Provide the (x, y) coordinate of the cell's center where the given text is located.  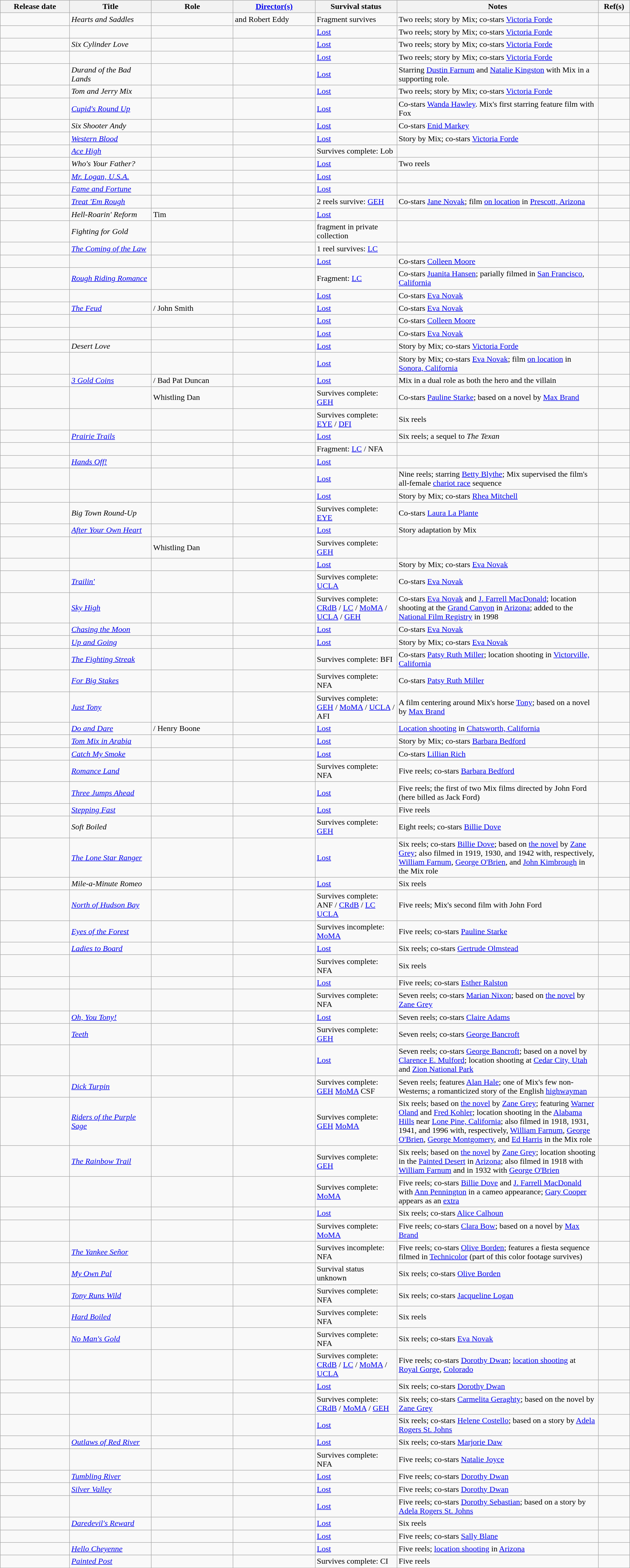
Eyes of the Forest (110, 931)
Three Jumps Ahead (110, 792)
Western Blood (110, 138)
Survives complete: EYE (356, 513)
Desert Love (110, 346)
Story adaptation by Mix (497, 530)
Five reels; co-stars Olive Borden; features a fiesta sequence filmed in Technicolor (part of this color footage survives) (497, 1252)
Six reels; co-stars Carmelita Geraghty; based on the novel by Zane Grey (497, 1403)
Who's Your Father? (110, 164)
Sky High (110, 608)
Seven reels; co-stars Marian Nixon; based on the novel by Zane Grey (497, 1000)
Story by Mix; co-stars Eva Novak; film on location in Sonora, California (497, 363)
Six reels; co-stars Jacqueline Logan (497, 1295)
Ace High (110, 151)
Six Cylinder Love (110, 45)
Survives complete: CRdB / MoMA / GEH (356, 1403)
Tumbling River (110, 1477)
Teeth (110, 1034)
Hard Boiled (110, 1317)
Rough Riding Romance (110, 279)
Six reels; co-stars Olive Borden (497, 1274)
Stepping Fast (110, 810)
Location shooting in Chatsworth, California (497, 729)
2 reels survive: GEH (356, 202)
Prairie Trails (110, 436)
Painted Post (110, 1561)
Six reels; co-stars Helene Costello; based on a story by Adela Rogers St. Johns (497, 1425)
Story by Mix; co-stars Barbara Bedford (497, 741)
Big Town Round-Up (110, 513)
Co-stars Patsy Ruth Miller; location shooting in Victorville, California (497, 659)
Survives incomplete: MoMA (356, 931)
Mile-a-Minute Romeo (110, 884)
Five reels; the first of two Mix films directed by John Ford (here billed as Jack Ford) (497, 792)
Six Shooter Andy (110, 126)
Co-stars Enid Markey (497, 126)
Fragment: LC (356, 279)
Survival status (356, 7)
Fragment: LC / NFA (356, 449)
Survives complete: GEH MoMA (356, 1122)
Survives complete: Lob (356, 151)
Nine reels; starring Betty Blythe; Mix supervised the film's all-female chariot race sequence (497, 479)
Co-stars Patsy Ruth Miller (497, 681)
Hello Cheyenne (110, 1549)
The Fighting Streak (110, 659)
Co-stars Jane Novak; film on location in Prescott, Arizona (497, 202)
Trailin' (110, 582)
Five reels; co-stars Natalie Joyce (497, 1459)
Hearts and Saddles (110, 19)
Six reels; co-stars Eva Novak (497, 1338)
Survives complete: ANF / CRdB / LC UCLA (356, 905)
Survives complete: CRdB / LC / MoMA / UCLA (356, 1365)
Chasing the Moon (110, 629)
My Own Pal (110, 1274)
Seven reels; co-stars George Bancroft; based on a novel by Clarence E. Mulford; location shooting at Cedar City, Utah and Zion National Park (497, 1060)
Seven reels; co-stars George Bancroft (497, 1034)
Co-stars Eva Novak and J. Farrell MacDonald; location shooting at the Grand Canyon in Arizona; added to the National Film Registry in 1998 (497, 608)
The Feud (110, 308)
Survives complete: EYE / DFI (356, 419)
Ref(s) (614, 7)
Five reels; co-stars Pauline Starke (497, 931)
Title (110, 7)
Role (192, 7)
Survival status unknown (356, 1274)
Five reels; co-stars Dorothy Sebastian; based on a story by Adela Rogers St. Johns (497, 1507)
Up and Going (110, 642)
Five reels; Mix's second film with John Ford (497, 905)
Eight reels; co-stars Billie Dove (497, 827)
Five reels; co-stars Billie Dove and J. Farrell MacDonald with Ann Pennington in a cameo appearance; Gary Cooper appears as an extra (497, 1192)
and Robert Eddy (274, 19)
Soft Boiled (110, 827)
Tim (192, 214)
Five reels; location shooting in Arizona (497, 1549)
Silver Valley (110, 1489)
Survives complete: GEH / MoMA / UCLA / AFI (356, 707)
Tom Mix in Arabia (110, 741)
Fighting for Gold (110, 231)
Just Tony (110, 707)
Do and Dare (110, 729)
Oh, You Tony! (110, 1017)
Riders of the Purple Sage (110, 1122)
Seven reels; co-stars Claire Adams (497, 1017)
Outlaws of Red River (110, 1442)
No Man's Gold (110, 1338)
Five reels; co-stars Dorothy Dwan; location shooting at Royal Gorge, Colorado (497, 1365)
Tom and Jerry Mix (110, 91)
Six reels; co-stars Alice Calhoun (497, 1213)
The Lone Star Ranger (110, 858)
Durand of the Bad Lands (110, 74)
Six reels; co-stars Marjorie Daw (497, 1442)
Six reels; a sequel to The Texan (497, 436)
A film centering around Mix's horse Tony; based on a novel by Max Brand (497, 707)
Survives complete: GEH MoMA CSF (356, 1086)
The Coming of the Law (110, 249)
/ John Smith (192, 308)
Co-stars Juanita Hansen; parially filmed in San Francisco, California (497, 279)
Tony Runs Wild (110, 1295)
/ Henry Boone (192, 729)
Six reels; co-stars Gertrude Olmstead (497, 948)
After Your Own Heart (110, 530)
Six reels; co-stars Dorothy Dwan (497, 1386)
Ladies to Board (110, 948)
Five reels; co-stars Barbara Bedford (497, 771)
Mix in a dual role as both the hero and the villain (497, 380)
Romance Land (110, 771)
The Rainbow Trail (110, 1161)
3 Gold Coins (110, 380)
Hands Off! (110, 462)
Survives incomplete: NFA (356, 1252)
Co-stars Pauline Starke; based on a novel by Max Brand (497, 398)
Fragment survives (356, 19)
Release date (35, 7)
Survives complete: CI (356, 1561)
Treat 'Em Rough (110, 202)
Five reels; co-stars Sally Blane (497, 1536)
Hell-Roarin' Reform (110, 214)
Mr. Logan, U.S.A. (110, 177)
Story by Mix; co-stars Rhea Mitchell (497, 496)
Co-stars Wanda Hawley. Mix's first starring feature film with Fox (497, 108)
Five reels; co-stars Clara Bow; based on a novel by Max Brand (497, 1231)
Cupid's Round Up (110, 108)
Co-stars Lillian Rich (497, 754)
Survives complete: UCLA (356, 582)
Survives complete: BFI (356, 659)
Catch My Smoke (110, 754)
Co-stars Laura La Plante (497, 513)
Five reels; co-stars Esther Ralston (497, 983)
/ Bad Pat Duncan (192, 380)
Dick Turpin (110, 1086)
Seven reels; features Alan Hale; one of Mix's few non-Westerns; a romanticized story of the English highwayman (497, 1086)
Survives complete: CRdB / LC / MoMA / UCLA / GEH (356, 608)
The Yankee Señor (110, 1252)
Starring Dustin Farnum and Natalie Kingston with Mix in a supporting role. (497, 74)
1 reel survives: LC (356, 249)
Fame and Fortune (110, 189)
Two reels (497, 164)
fragment in private collection (356, 231)
For Big Stakes (110, 681)
North of Hudson Bay (110, 905)
Notes (497, 7)
Daredevil's Reward (110, 1523)
Director(s) (274, 7)
